Scan for the cell matching the given text and deliver its [x, y] coordinate at center. 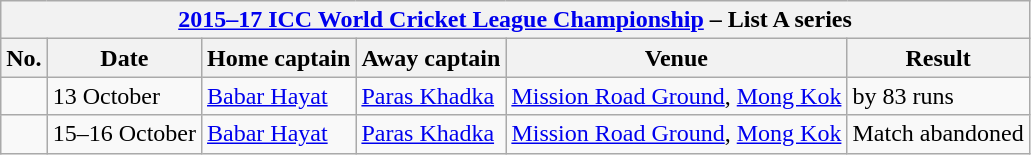
2015–17 ICC World Cricket League Championship – List A series [516, 20]
Result [938, 58]
Away captain [431, 58]
Venue [676, 58]
Home captain [279, 58]
13 October [124, 96]
Date [124, 58]
Match abandoned [938, 134]
by 83 runs [938, 96]
15–16 October [124, 134]
No. [24, 58]
